Provide the (X, Y) coordinate of the cell's center where the given text is located.  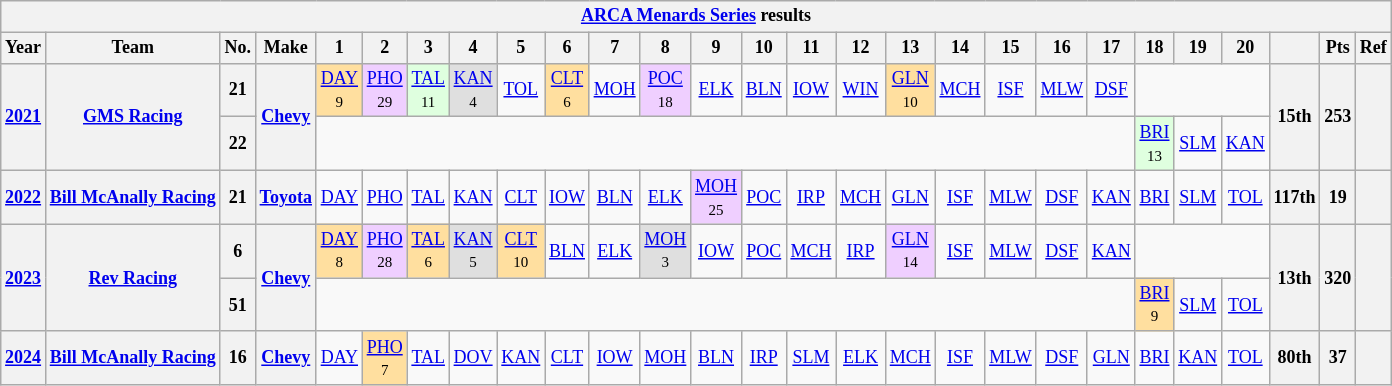
Make (286, 48)
Ref (1374, 48)
Rev Racing (132, 278)
13 (910, 48)
TAL11 (428, 90)
GLN14 (910, 251)
20 (1245, 48)
4 (473, 48)
DAY9 (339, 90)
2023 (24, 278)
DOV (473, 358)
11 (811, 48)
KAN5 (473, 251)
GLN10 (910, 90)
KAN4 (473, 90)
3 (428, 48)
80th (1294, 358)
2024 (24, 358)
PHO29 (384, 90)
37 (1338, 358)
Year (24, 48)
15th (1294, 116)
TAL6 (428, 251)
DAY8 (339, 251)
CLT6 (568, 90)
PHO28 (384, 251)
51 (238, 305)
14 (960, 48)
2022 (24, 197)
10 (764, 48)
253 (1338, 116)
9 (716, 48)
12 (861, 48)
Team (132, 48)
PHO7 (384, 358)
Pts (1338, 48)
18 (1154, 48)
ARCA Menards Series results (696, 16)
7 (614, 48)
MOH25 (716, 197)
5 (521, 48)
15 (1010, 48)
2021 (24, 116)
1 (339, 48)
117th (1294, 197)
POC18 (666, 90)
22 (238, 144)
GMS Racing (132, 116)
No. (238, 48)
17 (1111, 48)
320 (1338, 278)
BRI9 (1154, 305)
PHO (384, 197)
BRI13 (1154, 144)
WIN (861, 90)
13th (1294, 278)
MOH3 (666, 251)
2 (384, 48)
8 (666, 48)
Toyota (286, 197)
CLT10 (521, 251)
